Identify which cell holds the provided text, then report its (x, y) central coordinate. 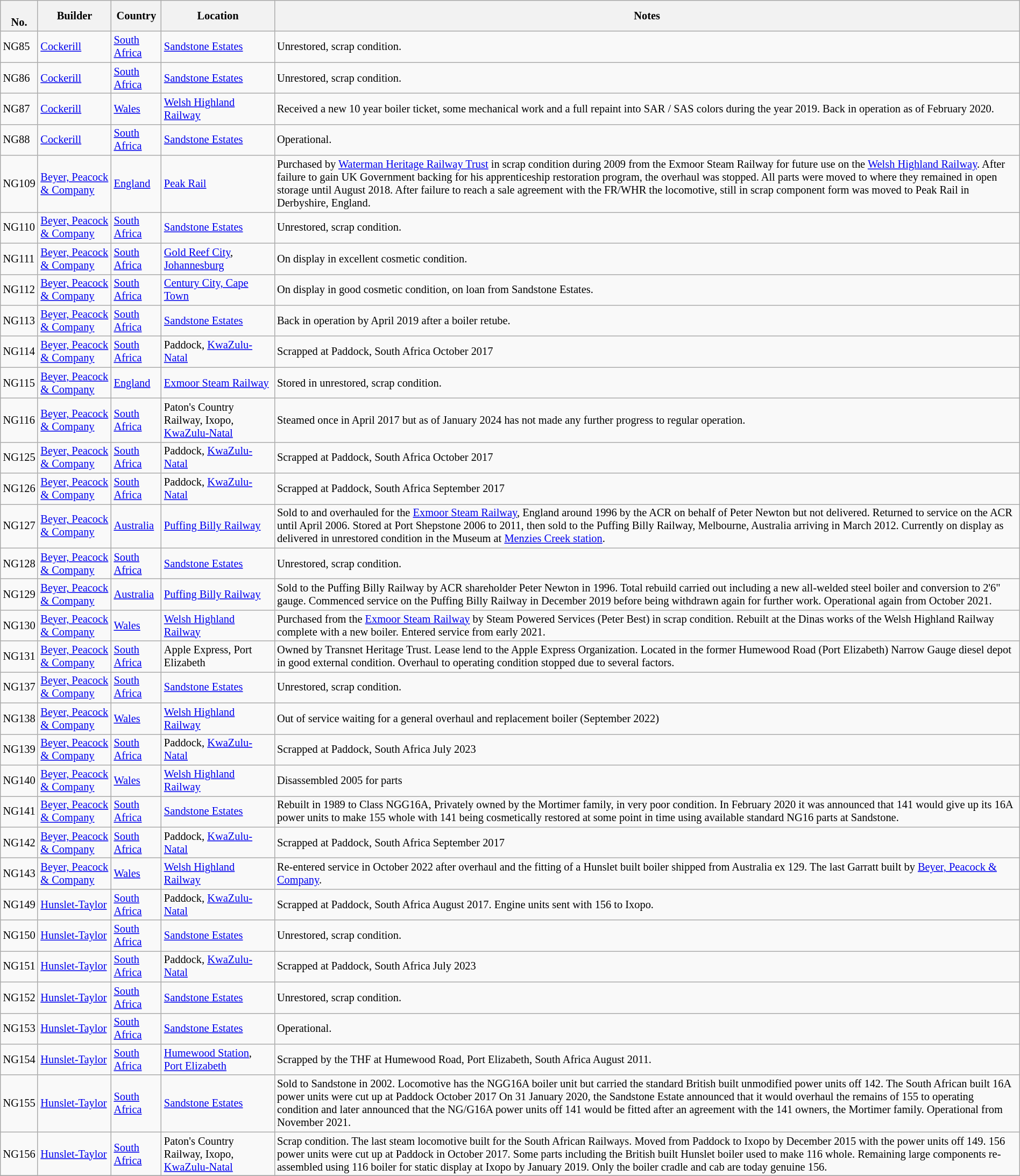
On display in good cosmetic condition, on loan from Sandstone Estates. (647, 290)
Back in operation by April 2019 after a boiler retube. (647, 321)
NG115 (19, 383)
Notes (647, 16)
NG141 (19, 811)
NG130 (19, 626)
NG127 (19, 526)
Stored in unrestored, scrap condition. (647, 383)
Scrapped at Paddock, South Africa August 2017. Engine units sent with 156 to Ixopo. (647, 904)
No. (19, 16)
NG112 (19, 290)
NG125 (19, 458)
Peak Rail (218, 184)
NG156 (19, 1154)
NG155 (19, 1103)
NG114 (19, 352)
NG142 (19, 843)
NG151 (19, 967)
NG154 (19, 1060)
NG128 (19, 564)
NG109 (19, 184)
Location (218, 16)
Out of service waiting for a general overhaul and replacement boiler (September 2022) (647, 719)
On display in excellent cosmetic condition. (647, 259)
NG143 (19, 874)
NG129 (19, 595)
Scrapped by the THF at Humewood Road, Port Elizabeth, South Africa August 2011. (647, 1060)
NG139 (19, 750)
NG138 (19, 719)
NG111 (19, 259)
Gold Reef City, Johannesburg (218, 259)
Disassembled 2005 for parts (647, 781)
NG116 (19, 420)
Country (137, 16)
NG137 (19, 688)
Steamed once in April 2017 but as of January 2024 has not made any further progress to regular operation. (647, 420)
NG87 (19, 109)
NG86 (19, 78)
NG85 (19, 47)
NG131 (19, 657)
NG88 (19, 140)
Humewood Station, Port Elizabeth (218, 1060)
Apple Express, Port Elizabeth (218, 657)
NG150 (19, 936)
Century City, Cape Town (218, 290)
Builder (74, 16)
NG149 (19, 904)
NG126 (19, 489)
NG113 (19, 321)
NG153 (19, 1029)
Exmoor Steam Railway (218, 383)
NG140 (19, 781)
NG110 (19, 228)
NG152 (19, 997)
